Provide the (X, Y) coordinate of the cell's center where the given text is located.  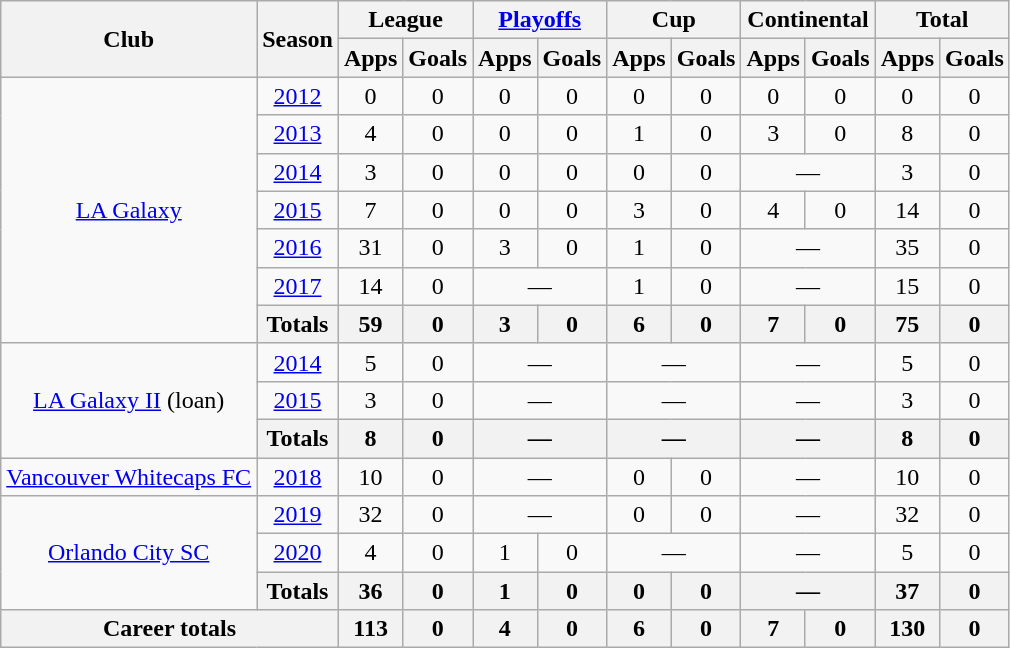
Season (298, 39)
59 (370, 324)
Continental (808, 20)
2012 (298, 96)
2013 (298, 134)
36 (370, 591)
35 (907, 248)
31 (370, 248)
75 (907, 324)
37 (907, 591)
Cup (674, 20)
Career totals (170, 629)
130 (907, 629)
2019 (298, 515)
Total (942, 20)
Playoffs (540, 20)
2016 (298, 248)
2020 (298, 553)
LA Galaxy (129, 210)
League (405, 20)
Vancouver Whitecaps FC (129, 477)
15 (907, 286)
LA Galaxy II (loan) (129, 400)
Orlando City SC (129, 553)
2017 (298, 286)
113 (370, 629)
2018 (298, 477)
Club (129, 39)
